Output the [X, Y] coordinate of the center of the cell containing the given text.  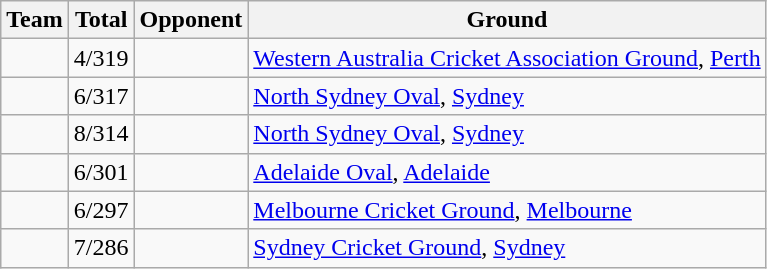
Total [101, 20]
Team [35, 20]
6/301 [101, 172]
Melbourne Cricket Ground, Melbourne [507, 210]
6/317 [101, 96]
Ground [507, 20]
6/297 [101, 210]
Western Australia Cricket Association Ground, Perth [507, 58]
Sydney Cricket Ground, Sydney [507, 248]
8/314 [101, 134]
Adelaide Oval, Adelaide [507, 172]
7/286 [101, 248]
4/319 [101, 58]
Opponent [191, 20]
